Detect which cell encompasses the target text, then output its [x, y] center coordinate. 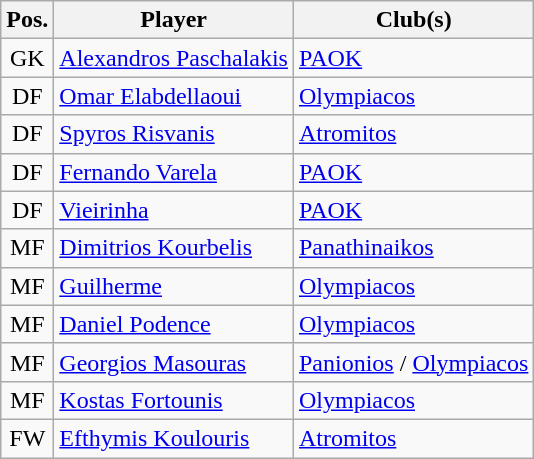
Efthymis Koulouris [174, 438]
Vieirinha [174, 210]
Daniel Podence [174, 324]
Kostas Fortounis [174, 400]
Alexandros Paschalakis [174, 58]
GK [28, 58]
Guilherme [174, 286]
FW [28, 438]
Club(s) [413, 20]
Spyros Risvanis [174, 134]
Panathinaikos [413, 248]
Dimitrios Kourbelis [174, 248]
Player [174, 20]
Fernando Varela [174, 172]
Pos. [28, 20]
Panionios / Olympiacos [413, 362]
Georgios Masouras [174, 362]
Omar Elabdellaoui [174, 96]
